Find where the given text appears and provide that cell's center as (X, Y) coordinate. 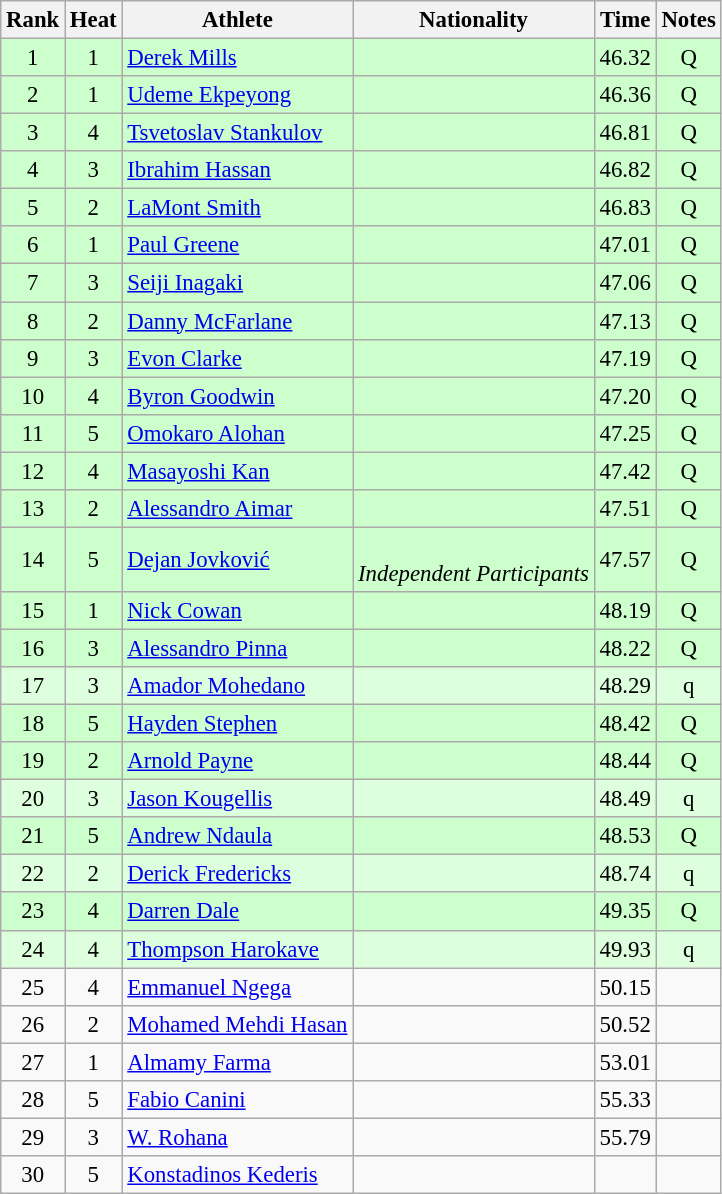
Darren Dale (238, 912)
55.33 (625, 1100)
Omokaro Alohan (238, 433)
Danny McFarlane (238, 321)
24 (33, 949)
53.01 (625, 1062)
7 (33, 283)
14 (33, 560)
23 (33, 912)
Tsvetoslav Stankulov (238, 133)
26 (33, 1024)
12 (33, 471)
21 (33, 836)
Derek Mills (238, 58)
Masayoshi Kan (238, 471)
55.79 (625, 1137)
47.57 (625, 560)
Emmanuel Ngega (238, 987)
Athlete (238, 20)
9 (33, 358)
13 (33, 509)
10 (33, 396)
18 (33, 724)
Independent Participants (474, 560)
11 (33, 433)
Jason Kougellis (238, 799)
Alessandro Pinna (238, 648)
8 (33, 321)
25 (33, 987)
47.25 (625, 433)
Rank (33, 20)
Almamy Farma (238, 1062)
50.15 (625, 987)
Heat (94, 20)
Time (625, 20)
47.06 (625, 283)
Nationality (474, 20)
20 (33, 799)
48.29 (625, 686)
48.42 (625, 724)
47.42 (625, 471)
LaMont Smith (238, 208)
Andrew Ndaula (238, 836)
47.13 (625, 321)
46.32 (625, 58)
6 (33, 245)
15 (33, 611)
Thompson Harokave (238, 949)
Ibrahim Hassan (238, 170)
48.49 (625, 799)
49.93 (625, 949)
29 (33, 1137)
30 (33, 1175)
48.44 (625, 761)
Udeme Ekpeyong (238, 95)
Derick Fredericks (238, 874)
27 (33, 1062)
48.19 (625, 611)
Dejan Jovković (238, 560)
48.22 (625, 648)
Arnold Payne (238, 761)
46.81 (625, 133)
47.20 (625, 396)
47.01 (625, 245)
46.83 (625, 208)
46.82 (625, 170)
Evon Clarke (238, 358)
Alessandro Aimar (238, 509)
Byron Goodwin (238, 396)
W. Rohana (238, 1137)
Paul Greene (238, 245)
16 (33, 648)
Hayden Stephen (238, 724)
Konstadinos Kederis (238, 1175)
17 (33, 686)
Mohamed Mehdi Hasan (238, 1024)
19 (33, 761)
46.36 (625, 95)
22 (33, 874)
50.52 (625, 1024)
Nick Cowan (238, 611)
Fabio Canini (238, 1100)
Notes (688, 20)
28 (33, 1100)
47.51 (625, 509)
Amador Mohedano (238, 686)
49.35 (625, 912)
48.53 (625, 836)
48.74 (625, 874)
47.19 (625, 358)
Seiji Inagaki (238, 283)
